Pinpoint the cell where the given text exists, returning its [X, Y] midpoint coordinate. 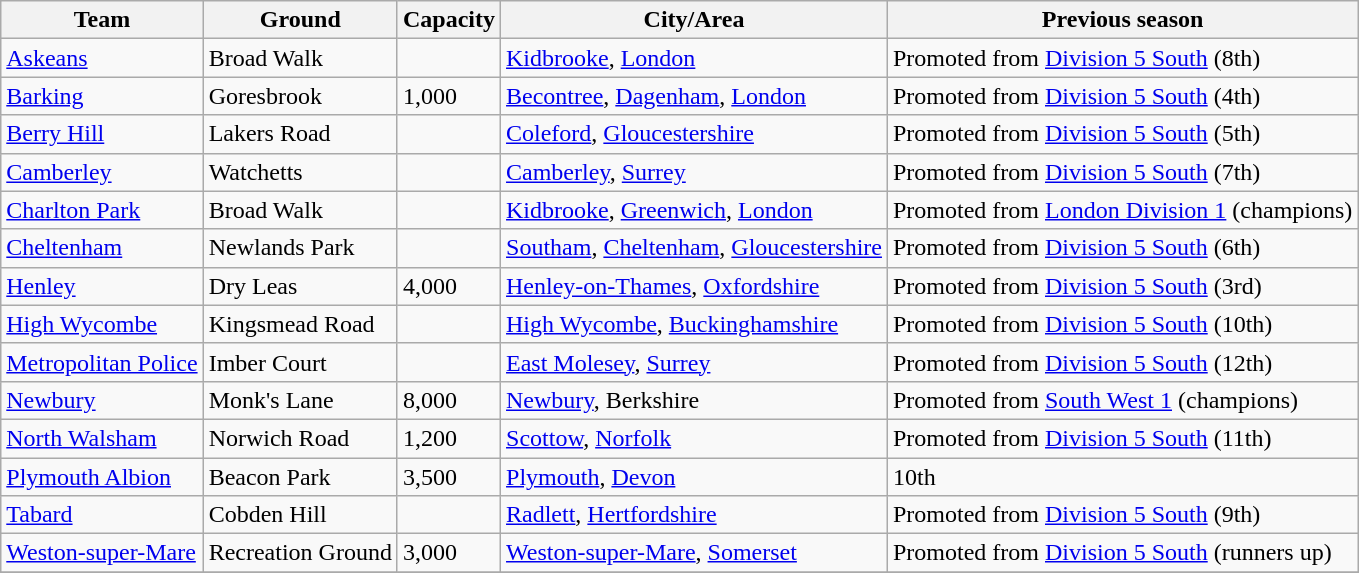
Camberley [102, 172]
Watchetts [300, 172]
Henley [102, 286]
Kidbrooke, Greenwich, London [694, 210]
4,000 [448, 286]
Kingsmead Road [300, 324]
Imber Court [300, 362]
Dry Leas [300, 286]
Cheltenham [102, 248]
Promoted from Division 5 South (10th) [1122, 324]
8,000 [448, 400]
Capacity [448, 20]
Scottow, Norfolk [694, 438]
Coleford, Gloucestershire [694, 134]
Cobden Hill [300, 515]
Promoted from Division 5 South (7th) [1122, 172]
Norwich Road [300, 438]
3,000 [448, 553]
Southam, Cheltenham, Gloucestershire [694, 248]
East Molesey, Surrey [694, 362]
High Wycombe, Buckinghamshire [694, 324]
Promoted from Division 5 South (5th) [1122, 134]
Radlett, Hertfordshire [694, 515]
Metropolitan Police [102, 362]
Plymouth Albion [102, 477]
Lakers Road [300, 134]
Becontree, Dagenham, London [694, 96]
Askeans [102, 58]
Tabard [102, 515]
Kidbrooke, London [694, 58]
Promoted from Division 5 South (9th) [1122, 515]
Recreation Ground [300, 553]
Promoted from Division 5 South (11th) [1122, 438]
Promoted from Division 5 South (12th) [1122, 362]
Newlands Park [300, 248]
Beacon Park [300, 477]
Camberley, Surrey [694, 172]
Charlton Park [102, 210]
Promoted from Division 5 South (6th) [1122, 248]
City/Area [694, 20]
Newbury, Berkshire [694, 400]
Barking [102, 96]
Ground [300, 20]
Henley-on-Thames, Oxfordshire [694, 286]
Promoted from London Division 1 (champions) [1122, 210]
Team [102, 20]
10th [1122, 477]
North Walsham [102, 438]
Promoted from Division 5 South (runners up) [1122, 553]
Goresbrook [300, 96]
Promoted from South West 1 (champions) [1122, 400]
Promoted from Division 5 South (8th) [1122, 58]
Weston-super-Mare [102, 553]
1,200 [448, 438]
Plymouth, Devon [694, 477]
Monk's Lane [300, 400]
Newbury [102, 400]
1,000 [448, 96]
Berry Hill [102, 134]
High Wycombe [102, 324]
Weston-super-Mare, Somerset [694, 553]
Promoted from Division 5 South (4th) [1122, 96]
Previous season [1122, 20]
3,500 [448, 477]
Promoted from Division 5 South (3rd) [1122, 286]
